Determine the (X, Y) coordinate at the center of the cell enclosing the given text.  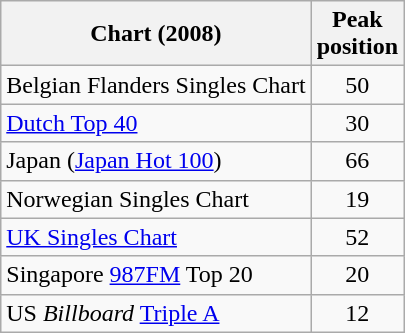
50 (357, 85)
UK Singles Chart (156, 237)
Dutch Top 40 (156, 123)
Norwegian Singles Chart (156, 199)
20 (357, 275)
Singapore 987FM Top 20 (156, 275)
52 (357, 237)
Belgian Flanders Singles Chart (156, 85)
19 (357, 199)
Chart (2008) (156, 34)
US Billboard Triple A (156, 313)
12 (357, 313)
30 (357, 123)
66 (357, 161)
Peakposition (357, 34)
Japan (Japan Hot 100) (156, 161)
